Find where the given text appears and provide that cell's center as (X, Y) coordinate. 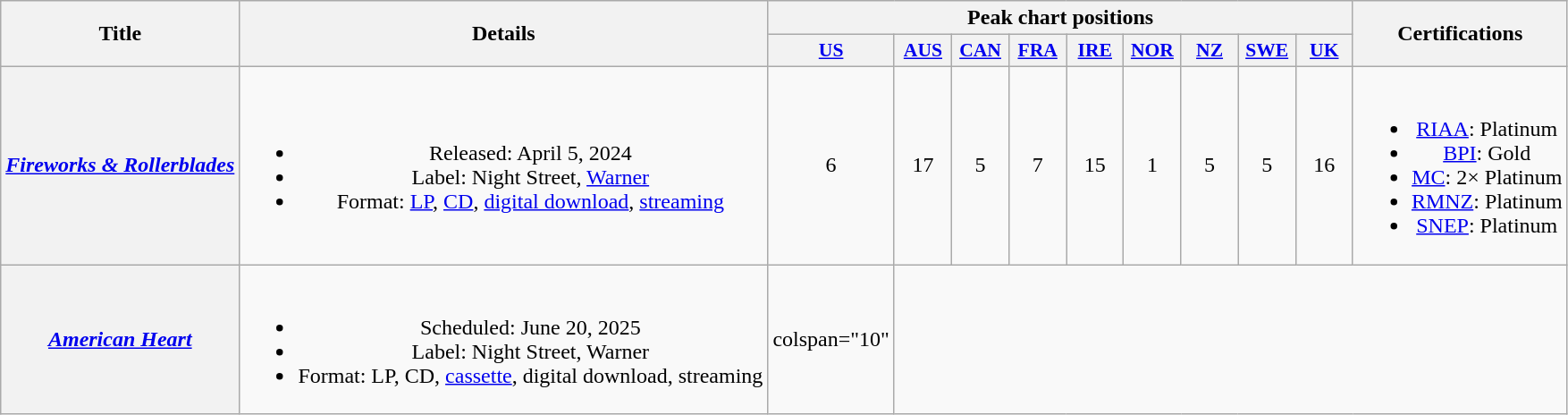
IRE (1095, 51)
17 (923, 165)
FRA (1038, 51)
15 (1095, 165)
Certifications (1460, 34)
colspan="10" (831, 340)
NOR (1152, 51)
SWE (1267, 51)
Scheduled: June 20, 2025Label: Night Street, WarnerFormat: LP, CD, cassette, digital download, streaming (504, 340)
16 (1324, 165)
7 (1038, 165)
Fireworks & Rollerblades (120, 165)
6 (831, 165)
American Heart (120, 340)
Peak chart positions (1060, 18)
CAN (980, 51)
1 (1152, 165)
RIAA: PlatinumBPI: GoldMC: 2× PlatinumRMNZ: PlatinumSNEP: Platinum (1460, 165)
US (831, 51)
Released: April 5, 2024Label: Night Street, WarnerFormat: LP, CD, digital download, streaming (504, 165)
Title (120, 34)
UK (1324, 51)
AUS (923, 51)
NZ (1210, 51)
Details (504, 34)
